Return (x, y) of the center of cell containing provided text 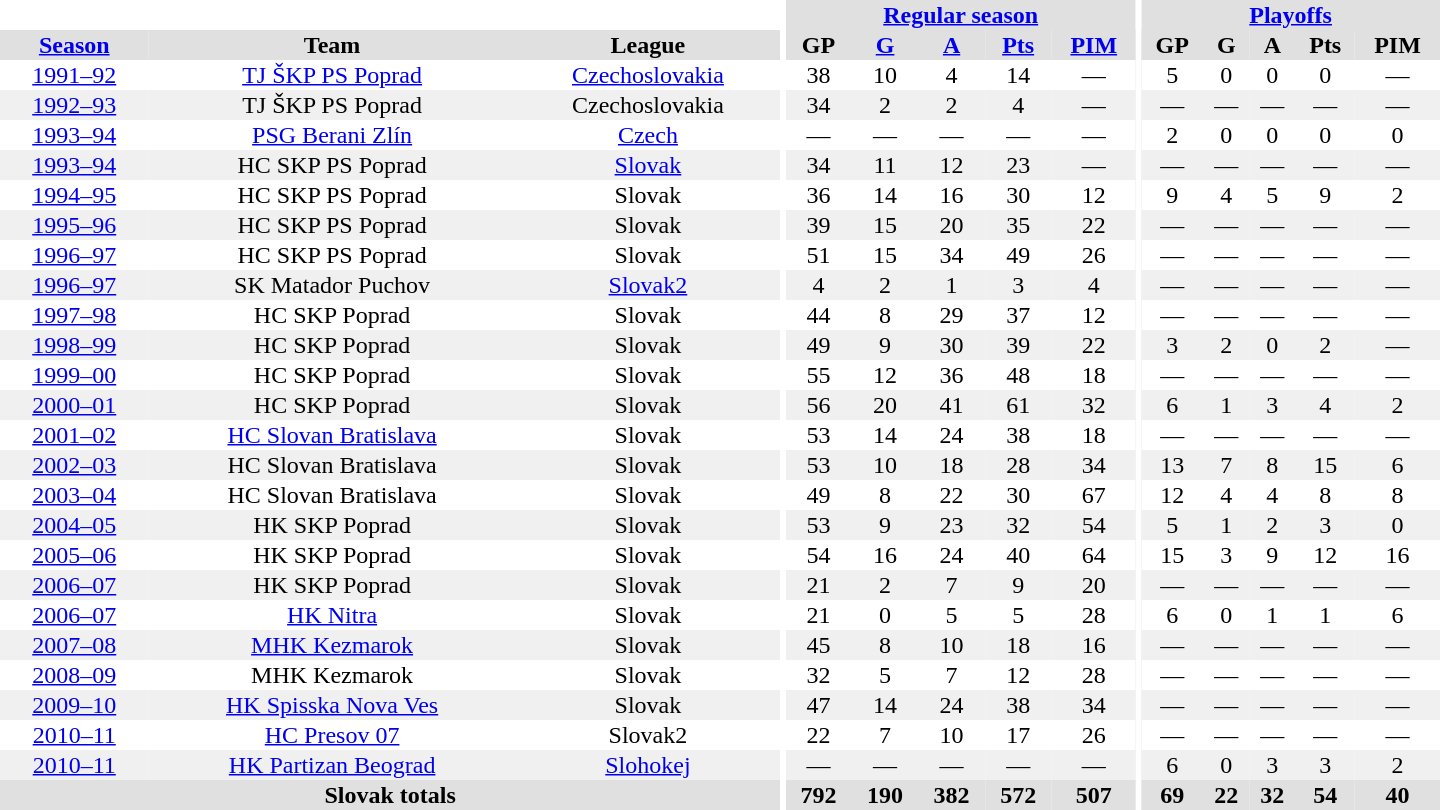
2001–02 (74, 435)
1998–99 (74, 345)
1997–98 (74, 315)
37 (1018, 315)
56 (818, 405)
PSG Berani Zlín (332, 135)
48 (1018, 375)
792 (818, 795)
HK Nitra (332, 615)
Slovak totals (390, 795)
13 (1172, 465)
2007–08 (74, 645)
2002–03 (74, 465)
17 (1018, 735)
45 (818, 645)
SK Matador Puchov (332, 285)
HK Spisska Nova Ves (332, 705)
1992–93 (74, 105)
Team (332, 45)
2003–04 (74, 495)
11 (886, 165)
51 (818, 255)
61 (1018, 405)
Regular season (960, 15)
Season (74, 45)
2009–10 (74, 705)
2004–05 (74, 525)
2000–01 (74, 405)
382 (952, 795)
69 (1172, 795)
55 (818, 375)
64 (1094, 555)
190 (886, 795)
29 (952, 315)
1995–96 (74, 225)
Czech (648, 135)
572 (1018, 795)
1999–00 (74, 375)
1994–95 (74, 195)
HK Partizan Beograd (332, 765)
507 (1094, 795)
35 (1018, 225)
2005–06 (74, 555)
67 (1094, 495)
44 (818, 315)
Slohokej (648, 765)
1991–92 (74, 75)
41 (952, 405)
League (648, 45)
Playoffs (1290, 15)
2008–09 (74, 675)
47 (818, 705)
HC Presov 07 (332, 735)
